For the text-containing cell, return its midpoint in [X, Y] coordinate format. 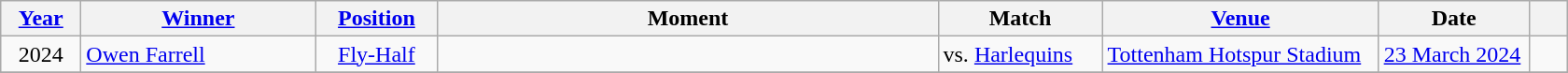
Date [1454, 19]
Winner [198, 19]
Tottenham Hotspur Stadium [1240, 54]
Position [377, 19]
Match [1020, 19]
23 March 2024 [1454, 54]
Fly-Half [377, 54]
Moment [688, 19]
vs. Harlequins [1020, 54]
Owen Farrell [198, 54]
2024 [41, 54]
Venue [1240, 19]
Year [41, 19]
